Extract the (x, y) coordinate from the center of the cell holding the provided text.  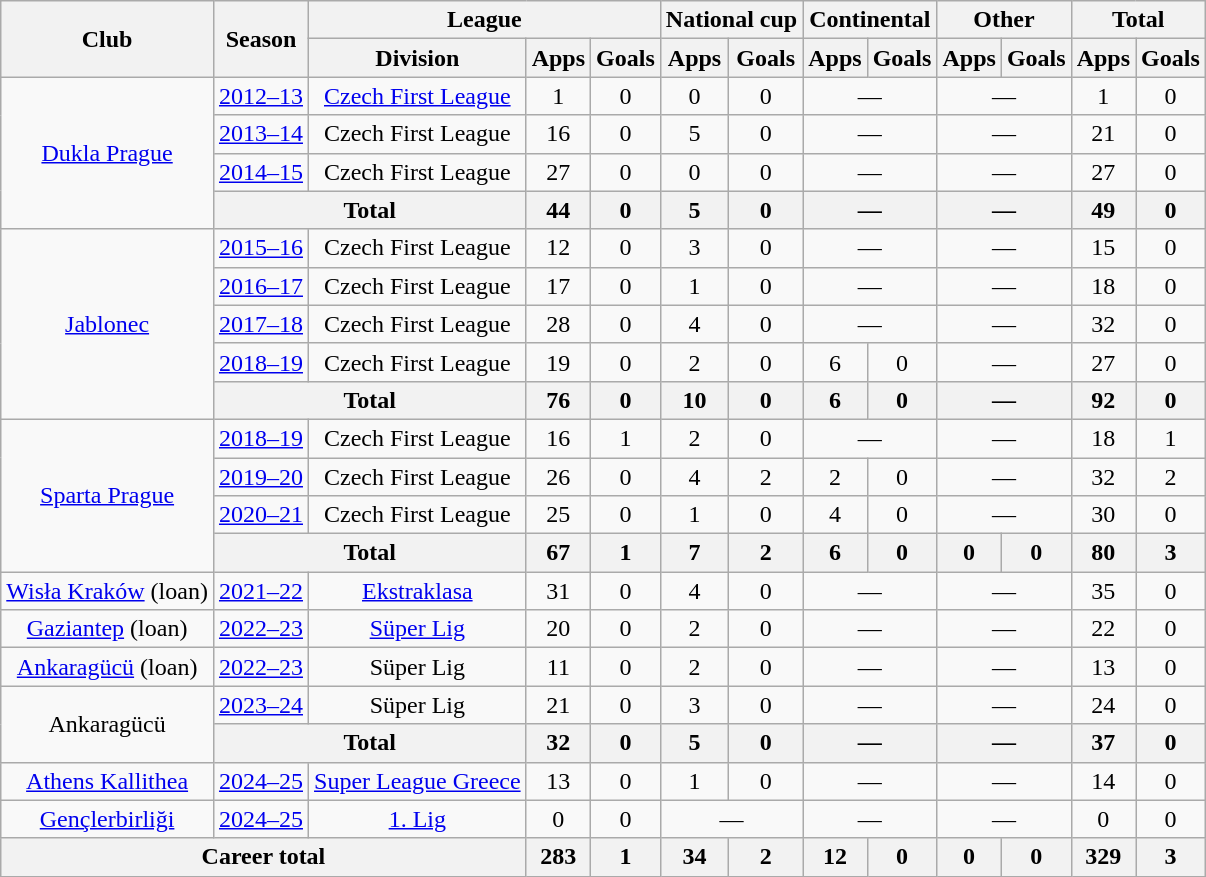
Ekstraklasa (418, 591)
35 (1103, 591)
80 (1103, 553)
2023–24 (260, 705)
2020–21 (260, 515)
Wisła Kraków (loan) (108, 591)
League (485, 20)
34 (694, 857)
2015–16 (260, 248)
2017–18 (260, 324)
37 (1103, 743)
7 (694, 553)
24 (1103, 705)
20 (558, 629)
11 (558, 667)
2016–17 (260, 286)
49 (1103, 210)
67 (558, 553)
Sparta Prague (108, 495)
2019–20 (260, 477)
76 (558, 400)
Gaziantep (loan) (108, 629)
30 (1103, 515)
Other (1004, 20)
Athens Kallithea (108, 781)
Ankaragücü (108, 724)
44 (558, 210)
Division (418, 58)
Jablonec (108, 324)
1. Lig (418, 819)
2014–15 (260, 172)
26 (558, 477)
National cup (731, 20)
Dukla Prague (108, 153)
283 (558, 857)
Season (260, 39)
92 (1103, 400)
2013–14 (260, 134)
28 (558, 324)
31 (558, 591)
15 (1103, 248)
2021–22 (260, 591)
19 (558, 362)
Club (108, 39)
Continental (870, 20)
10 (694, 400)
2012–13 (260, 96)
14 (1103, 781)
329 (1103, 857)
Super League Greece (418, 781)
Career total (264, 857)
17 (558, 286)
Gençlerbirliği (108, 819)
25 (558, 515)
22 (1103, 629)
Ankaragücü (loan) (108, 667)
